Scan for the cell matching the given text and deliver its (X, Y) coordinate at center. 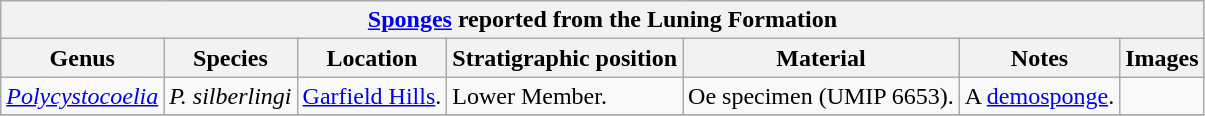
P. silberlingi (230, 96)
Species (230, 58)
Genus (82, 58)
Images (1162, 58)
Polycystocoelia (82, 96)
Material (822, 58)
A demosponge. (1039, 96)
Notes (1039, 58)
Garfield Hills. (372, 96)
Stratigraphic position (565, 58)
Location (372, 58)
Lower Member. (565, 96)
Sponges reported from the Luning Formation (602, 20)
Oe specimen (UMIP 6653). (822, 96)
